Extract the [x, y] coordinate from the center of the cell holding the provided text.  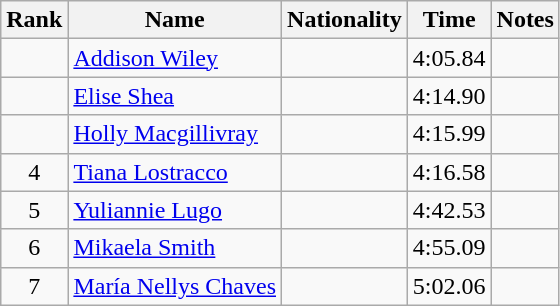
Mikaela Smith [175, 248]
Holly Macgillivray [175, 134]
4 [34, 172]
4:42.53 [449, 210]
Name [175, 20]
Nationality [345, 20]
7 [34, 286]
4:16.58 [449, 172]
Rank [34, 20]
4:55.09 [449, 248]
4:05.84 [449, 58]
4:14.90 [449, 96]
6 [34, 248]
5 [34, 210]
María Nellys Chaves [175, 286]
4:15.99 [449, 134]
Notes [525, 20]
Addison Wiley [175, 58]
Tiana Lostracco [175, 172]
Time [449, 20]
Yuliannie Lugo [175, 210]
Elise Shea [175, 96]
5:02.06 [449, 286]
